Return the (X, Y) coordinate for the center point of the cell that contains the specified text.  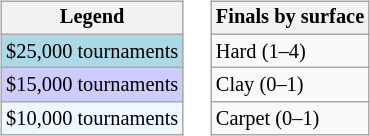
Hard (1–4) (290, 51)
Carpet (0–1) (290, 119)
$25,000 tournaments (92, 51)
$15,000 tournaments (92, 85)
Finals by surface (290, 18)
Clay (0–1) (290, 85)
Legend (92, 18)
$10,000 tournaments (92, 119)
